Pinpoint the cell where the given text exists, returning its (x, y) midpoint coordinate. 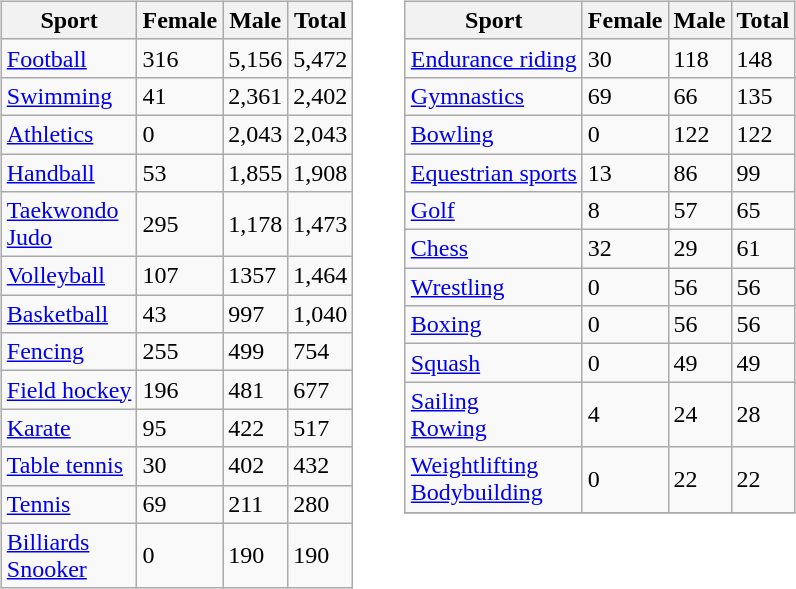
517 (320, 428)
65 (763, 211)
280 (320, 504)
118 (700, 58)
1,908 (320, 173)
Wrestling (494, 287)
1,464 (320, 276)
211 (256, 504)
Athletics (69, 134)
24 (700, 414)
1,178 (256, 224)
Football (69, 58)
43 (180, 314)
Golf (494, 211)
Field hockey (69, 390)
295 (180, 224)
Boxing (494, 325)
99 (763, 173)
86 (700, 173)
Sailing Rowing (494, 414)
677 (320, 390)
29 (700, 249)
Swimming (69, 96)
53 (180, 173)
997 (256, 314)
13 (625, 173)
1,855 (256, 173)
5,156 (256, 58)
422 (256, 428)
Squash (494, 363)
32 (625, 249)
5,472 (320, 58)
Taekwondo Judo (69, 224)
Karate (69, 428)
1,040 (320, 314)
499 (256, 352)
57 (700, 211)
2,361 (256, 96)
316 (180, 58)
Endurance riding (494, 58)
1,473 (320, 224)
107 (180, 276)
Weightlifting Bodybuilding (494, 480)
Bowling (494, 134)
Chess (494, 249)
148 (763, 58)
Gymnastics (494, 96)
Table tennis (69, 466)
402 (256, 466)
1357 (256, 276)
Billiards Snooker (69, 556)
481 (256, 390)
255 (180, 352)
Equestrian sports (494, 173)
Volleyball (69, 276)
28 (763, 414)
135 (763, 96)
Tennis (69, 504)
61 (763, 249)
754 (320, 352)
8 (625, 211)
Handball (69, 173)
432 (320, 466)
2,402 (320, 96)
41 (180, 96)
196 (180, 390)
66 (700, 96)
Basketball (69, 314)
95 (180, 428)
Fencing (69, 352)
4 (625, 414)
